Capture the cell that displays the provided text and extract its (X, Y) central coordinate. 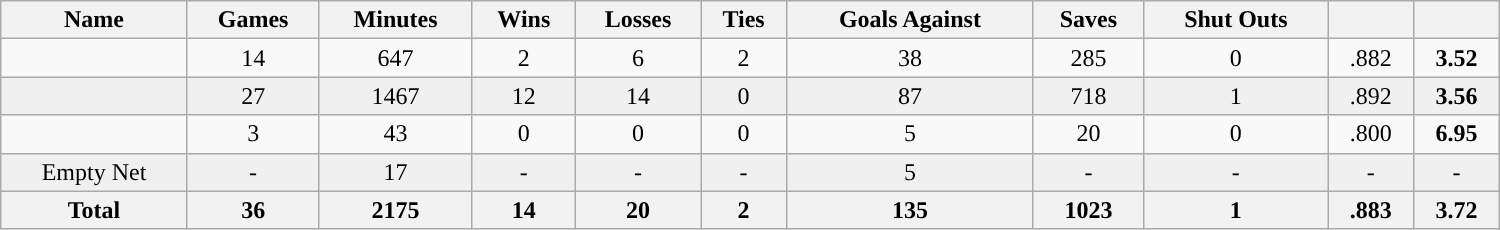
Ties (744, 20)
285 (1088, 58)
135 (910, 210)
Losses (638, 20)
12 (524, 96)
.800 (1371, 134)
Name (94, 20)
3 (253, 134)
Wins (524, 20)
38 (910, 58)
Minutes (396, 20)
.892 (1371, 96)
1467 (396, 96)
.882 (1371, 58)
Empty Net (94, 172)
3.72 (1457, 210)
3.52 (1457, 58)
Total (94, 210)
6.95 (1457, 134)
2175 (396, 210)
6 (638, 58)
1023 (1088, 210)
Goals Against (910, 20)
Shut Outs (1236, 20)
Games (253, 20)
718 (1088, 96)
.883 (1371, 210)
647 (396, 58)
87 (910, 96)
27 (253, 96)
17 (396, 172)
36 (253, 210)
Saves (1088, 20)
43 (396, 134)
3.56 (1457, 96)
